Scan for the cell matching the given text and deliver its (x, y) coordinate at center. 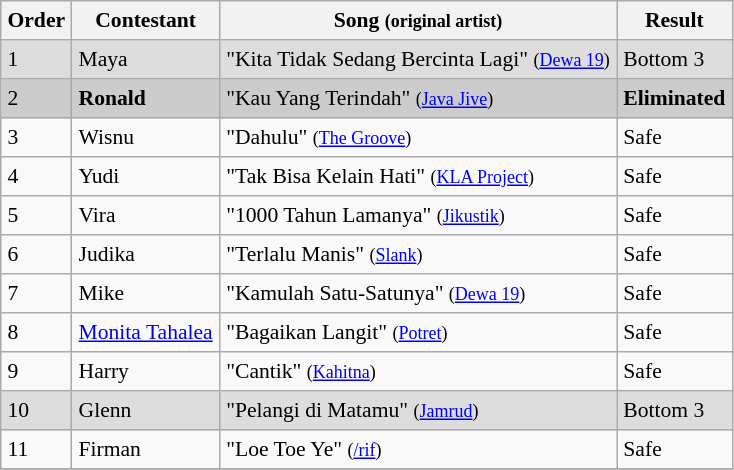
"1000 Tahun Lamanya" (Jikustik) (418, 216)
Song (original artist) (418, 20)
Order (36, 20)
11 (36, 450)
Glenn (146, 410)
Result (674, 20)
Judika (146, 254)
"Kamulah Satu-Satunya" (Dewa 19) (418, 294)
"Terlalu Manis" (Slank) (418, 254)
Firman (146, 450)
10 (36, 410)
5 (36, 216)
Wisnu (146, 138)
6 (36, 254)
2 (36, 98)
"Pelangi di Matamu" (Jamrud) (418, 410)
Eliminated (674, 98)
4 (36, 176)
7 (36, 294)
"Tak Bisa Kelain Hati" (KLA Project) (418, 176)
1 (36, 60)
9 (36, 372)
"Kau Yang Terindah" (Java Jive) (418, 98)
Yudi (146, 176)
"Bagaikan Langit" (Potret) (418, 332)
Contestant (146, 20)
Maya (146, 60)
Harry (146, 372)
"Dahulu" (The Groove) (418, 138)
"Cantik" (Kahitna) (418, 372)
Ronald (146, 98)
8 (36, 332)
Mike (146, 294)
"Kita Tidak Sedang Bercinta Lagi" (Dewa 19) (418, 60)
Monita Tahalea (146, 332)
3 (36, 138)
"Loe Toe Ye" (/rif) (418, 450)
Vira (146, 216)
